From the cell containing the given text, extract its center point as [X, Y] coordinate. 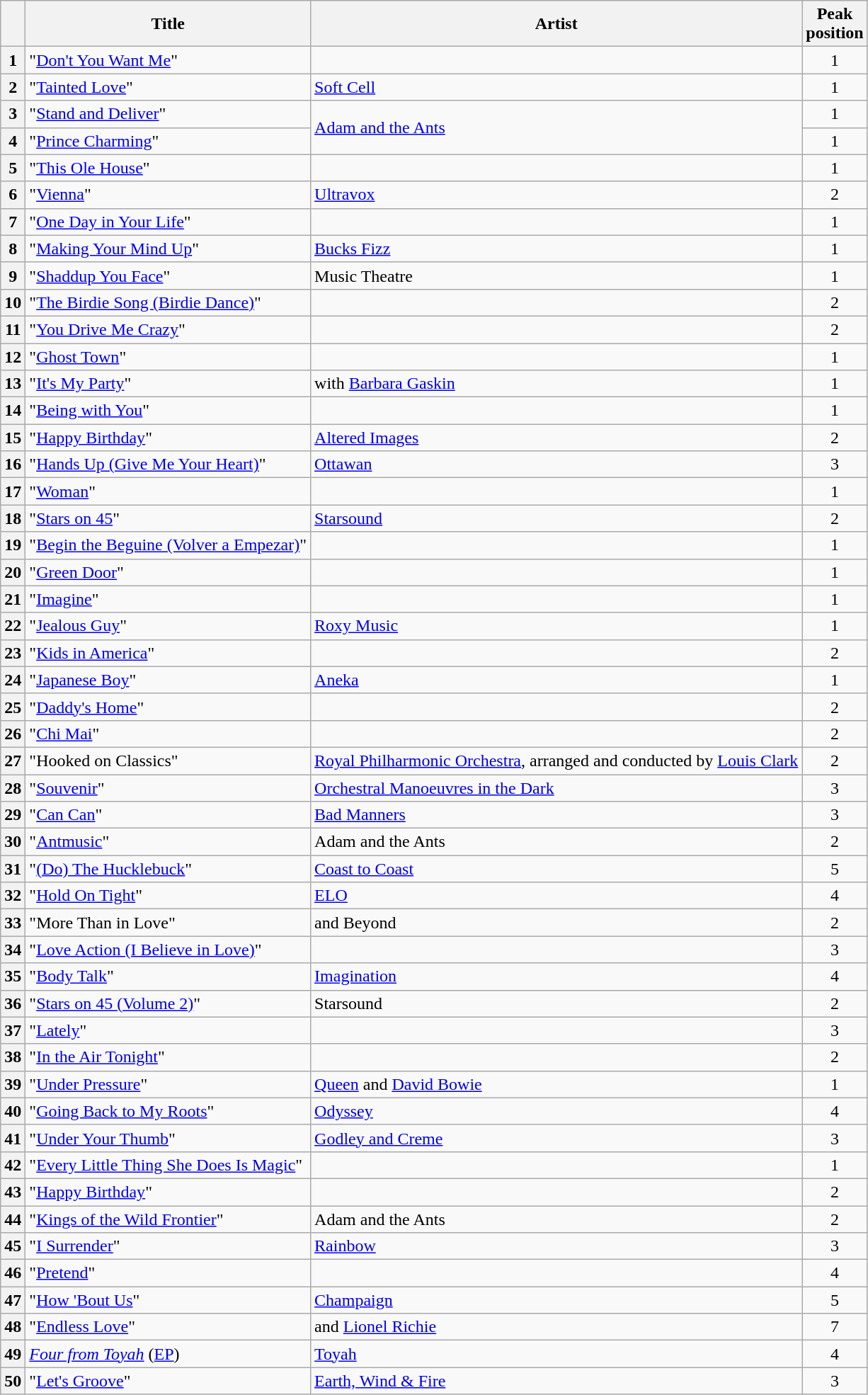
"Endless Love" [169, 1327]
"Tainted Love" [169, 87]
19 [13, 545]
"How 'Bout Us" [169, 1300]
"Can Can" [169, 815]
17 [13, 491]
"Souvenir" [169, 788]
"The Birdie Song (Birdie Dance)" [169, 302]
37 [13, 1030]
"In the Air Tonight" [169, 1057]
44 [13, 1219]
"Pretend" [169, 1273]
50 [13, 1381]
22 [13, 626]
12 [13, 356]
42 [13, 1165]
40 [13, 1111]
"Under Pressure" [169, 1084]
39 [13, 1084]
21 [13, 599]
"Don't You Want Me" [169, 60]
Champaign [556, 1300]
"You Drive Me Crazy" [169, 329]
"More Than in Love" [169, 923]
"Begin the Beguine (Volver a Empezar)" [169, 545]
13 [13, 384]
Royal Philharmonic Orchestra, arranged and conducted by Louis Clark [556, 761]
Altered Images [556, 438]
26 [13, 734]
"Love Action (I Believe in Love)" [169, 950]
9 [13, 275]
"Imagine" [169, 599]
with Barbara Gaskin [556, 384]
Music Theatre [556, 275]
"This Ole House" [169, 168]
15 [13, 438]
"Under Your Thumb" [169, 1138]
"Ghost Town" [169, 356]
Peakposition [835, 24]
45 [13, 1246]
"Antmusic" [169, 842]
11 [13, 329]
8 [13, 249]
33 [13, 923]
"Let's Groove" [169, 1381]
"One Day in Your Life" [169, 222]
Four from Toyah (EP) [169, 1354]
"Stars on 45 (Volume 2)" [169, 1003]
Roxy Music [556, 626]
14 [13, 411]
Rainbow [556, 1246]
Soft Cell [556, 87]
Bad Manners [556, 815]
Toyah [556, 1354]
31 [13, 869]
"Body Talk" [169, 976]
"Making Your Mind Up" [169, 249]
18 [13, 518]
"Hold On Tight" [169, 896]
ELO [556, 896]
"Japanese Boy" [169, 680]
Earth, Wind & Fire [556, 1381]
"It's My Party" [169, 384]
"Kids in America" [169, 653]
Coast to Coast [556, 869]
Bucks Fizz [556, 249]
10 [13, 302]
"Shaddup You Face" [169, 275]
48 [13, 1327]
46 [13, 1273]
30 [13, 842]
"Vienna" [169, 195]
"Woman" [169, 491]
Orchestral Manoeuvres in the Dark [556, 788]
25 [13, 707]
"Hands Up (Give Me Your Heart)" [169, 465]
"Stand and Deliver" [169, 114]
24 [13, 680]
"Chi Mai" [169, 734]
Godley and Creme [556, 1138]
Odyssey [556, 1111]
49 [13, 1354]
"Going Back to My Roots" [169, 1111]
6 [13, 195]
"Stars on 45" [169, 518]
20 [13, 572]
"Lately" [169, 1030]
Title [169, 24]
"Hooked on Classics" [169, 761]
Artist [556, 24]
"I Surrender" [169, 1246]
38 [13, 1057]
Imagination [556, 976]
"Green Door" [169, 572]
41 [13, 1138]
28 [13, 788]
"Kings of the Wild Frontier" [169, 1219]
34 [13, 950]
29 [13, 815]
"(Do) The Hucklebuck" [169, 869]
and Beyond [556, 923]
Queen and David Bowie [556, 1084]
"Daddy's Home" [169, 707]
36 [13, 1003]
"Every Little Thing She Does Is Magic" [169, 1165]
27 [13, 761]
Ultravox [556, 195]
"Being with You" [169, 411]
Aneka [556, 680]
Ottawan [556, 465]
"Prince Charming" [169, 141]
23 [13, 653]
16 [13, 465]
43 [13, 1192]
and Lionel Richie [556, 1327]
35 [13, 976]
47 [13, 1300]
32 [13, 896]
"Jealous Guy" [169, 626]
